Capture the cell that displays the provided text and extract its (x, y) central coordinate. 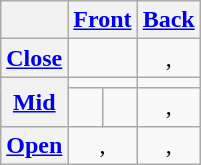
Close (34, 58)
Open (34, 145)
Back (168, 20)
Mid (34, 102)
Front (102, 20)
